Scan for the cell matching the given text and deliver its (X, Y) coordinate at center. 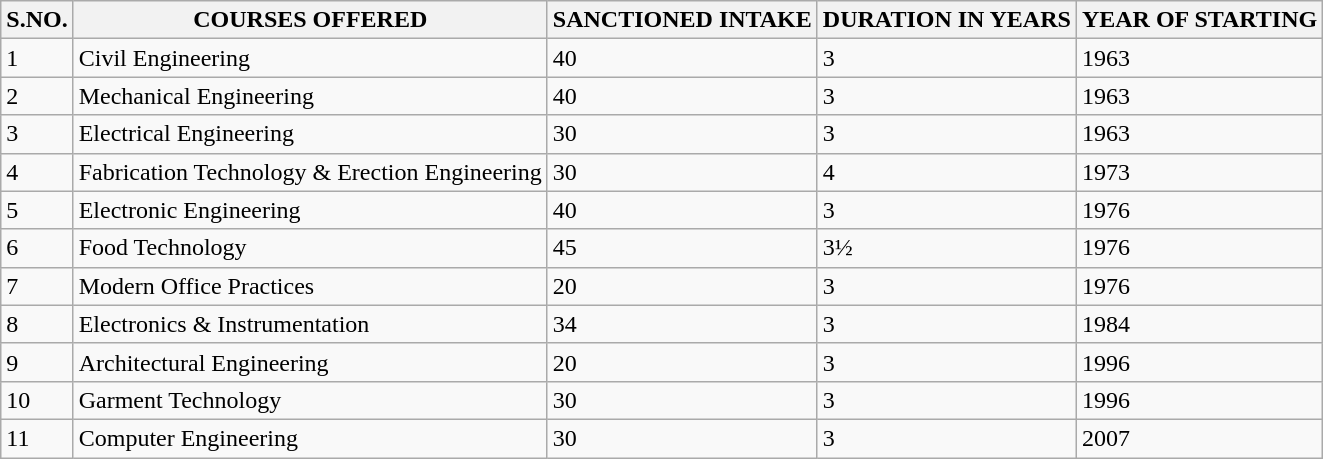
YEAR OF STARTING (1199, 20)
1984 (1199, 324)
Mechanical Engineering (310, 96)
11 (37, 438)
SANCTIONED INTAKE (682, 20)
Electrical Engineering (310, 134)
2 (37, 96)
Architectural Engineering (310, 362)
1 (37, 58)
6 (37, 248)
S.NO. (37, 20)
9 (37, 362)
3½ (946, 248)
Electronics & Instrumentation (310, 324)
Food Technology (310, 248)
5 (37, 210)
2007 (1199, 438)
1973 (1199, 172)
7 (37, 286)
DURATION IN YEARS (946, 20)
COURSES OFFERED (310, 20)
8 (37, 324)
Civil Engineering (310, 58)
Garment Technology (310, 400)
Computer Engineering (310, 438)
45 (682, 248)
Electronic Engineering (310, 210)
10 (37, 400)
34 (682, 324)
Modern Office Practices (310, 286)
Fabrication Technology & Erection Engineering (310, 172)
